Return the [X, Y] coordinate for the center point of the cell that contains the specified text.  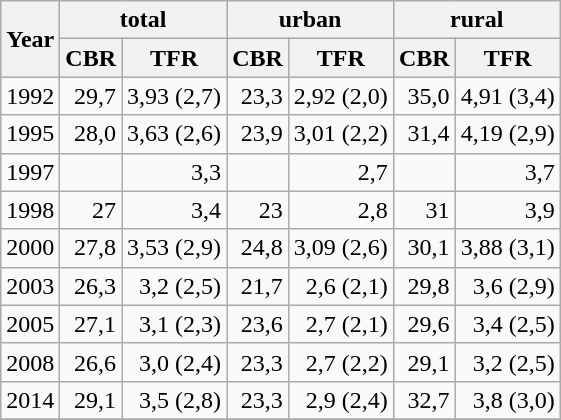
1992 [30, 96]
1997 [30, 172]
24,8 [258, 248]
3,0 (2,4) [174, 362]
3,53 (2,9) [174, 248]
3,8 (3,0) [508, 400]
21,7 [258, 286]
2,7 (2,2) [340, 362]
rural [476, 20]
2,92 (2,0) [340, 96]
3,7 [508, 172]
26,3 [91, 286]
32,7 [424, 400]
3,5 (2,8) [174, 400]
31,4 [424, 134]
3,6 (2,9) [508, 286]
1995 [30, 134]
3,4 [174, 210]
2000 [30, 248]
27,1 [91, 324]
1998 [30, 210]
31 [424, 210]
3,4 (2,5) [508, 324]
3,63 (2,6) [174, 134]
2003 [30, 286]
3,93 (2,7) [174, 96]
Year [30, 39]
29,8 [424, 286]
3,1 (2,3) [174, 324]
3,88 (3,1) [508, 248]
35,0 [424, 96]
2,7 (2,1) [340, 324]
23,9 [258, 134]
27 [91, 210]
23,6 [258, 324]
2,9 (2,4) [340, 400]
total [144, 20]
4,19 (2,9) [508, 134]
28,0 [91, 134]
4,91 (3,4) [508, 96]
2,8 [340, 210]
3,9 [508, 210]
26,6 [91, 362]
2014 [30, 400]
3,01 (2,2) [340, 134]
27,8 [91, 248]
29,6 [424, 324]
30,1 [424, 248]
2,7 [340, 172]
urban [310, 20]
2005 [30, 324]
29,7 [91, 96]
23 [258, 210]
3,09 (2,6) [340, 248]
2,6 (2,1) [340, 286]
3,3 [174, 172]
2008 [30, 362]
